Pinpoint the cell where the given text exists, returning its [X, Y] midpoint coordinate. 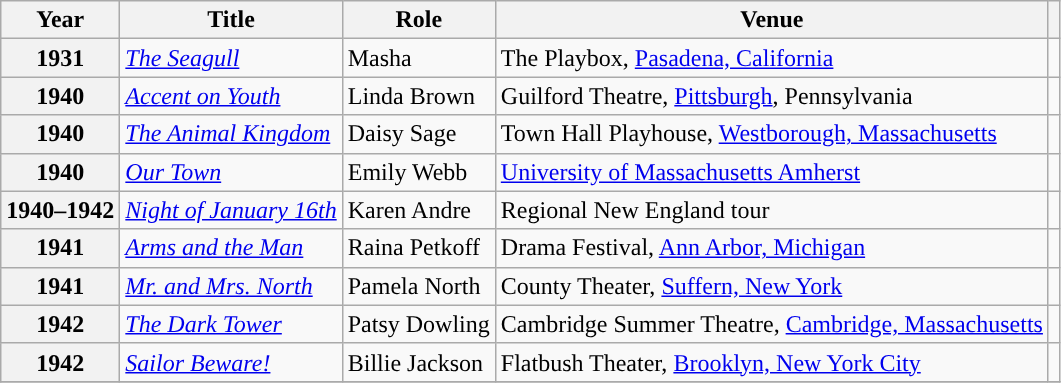
Night of January 16th [231, 210]
Masha [418, 58]
1940–1942 [60, 210]
Flatbush Theater, Brooklyn, New York City [772, 362]
Cambridge Summer Theatre, Cambridge, Massachusetts [772, 324]
1931 [60, 58]
University of Massachusetts Amherst [772, 172]
Daisy Sage [418, 134]
Drama Festival, Ann Arbor, Michigan [772, 248]
The Seagull [231, 58]
Sailor Beware! [231, 362]
Accent on Youth [231, 96]
Year [60, 20]
Raina Petkoff [418, 248]
Billie Jackson [418, 362]
County Theater, Suffern, New York [772, 286]
Mr. and Mrs. North [231, 286]
Emily Webb [418, 172]
Guilford Theatre, Pittsburgh, Pennsylvania [772, 96]
Patsy Dowling [418, 324]
Role [418, 20]
Arms and the Man [231, 248]
Town Hall Playhouse, Westborough, Massachusetts [772, 134]
Our Town [231, 172]
Title [231, 20]
The Playbox, Pasadena, California [772, 58]
The Animal Kingdom [231, 134]
The Dark Tower [231, 324]
Regional New England tour [772, 210]
Linda Brown [418, 96]
Karen Andre [418, 210]
Venue [772, 20]
Pamela North [418, 286]
